Locate the cell with the specified text and output its [X, Y] center coordinate. 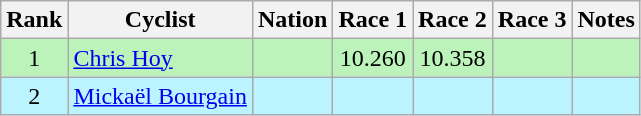
Race 3 [532, 20]
10.260 [373, 58]
Rank [34, 20]
Notes [606, 20]
Race 2 [453, 20]
Race 1 [373, 20]
1 [34, 58]
10.358 [453, 58]
2 [34, 96]
Mickaël Bourgain [160, 96]
Cyclist [160, 20]
Chris Hoy [160, 58]
Nation [292, 20]
